Extract the [x, y] coordinate from the center of the cell holding the provided text.  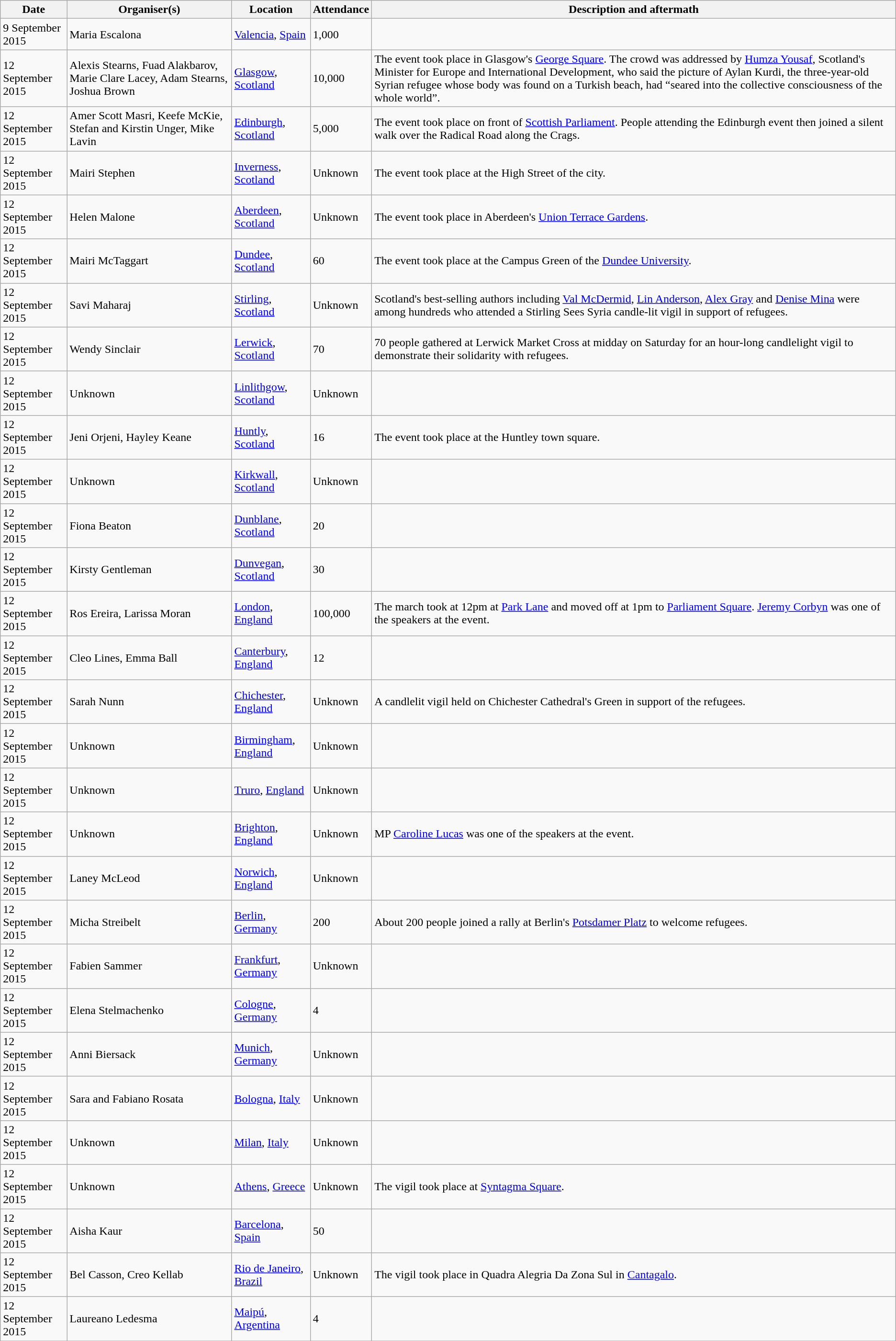
Micha Streibelt [149, 922]
200 [341, 922]
9 September 2015 [34, 34]
Edinburgh, Scotland [271, 129]
MP Caroline Lucas was one of the speakers at the event. [634, 834]
Alexis Stearns, Fuad Alakbarov, Marie Clare Lacey, Adam Stearns, Joshua Brown [149, 79]
5,000 [341, 129]
Dunvegan, Scotland [271, 570]
Brighton, England [271, 834]
60 [341, 261]
Ros Ereira, Larissa Moran [149, 614]
20 [341, 526]
London, England [271, 614]
Canterbury, England [271, 658]
Mairi Stephen [149, 173]
30 [341, 570]
The event took place at the Huntley town square. [634, 437]
Truro, England [271, 790]
Elena Stelmachenko [149, 1010]
Location [271, 10]
The event took place at the High Street of the city. [634, 173]
Aisha Kaur [149, 1230]
Milan, Italy [271, 1142]
Anni Biersack [149, 1054]
10,000 [341, 79]
Sara and Fabiano Rosata [149, 1098]
Inverness, Scotland [271, 173]
Laureano Ledesma [149, 1319]
The vigil took place in Quadra Alegria Da Zona Sul in Cantagalo. [634, 1275]
Kirkwall, Scotland [271, 481]
Lerwick, Scotland [271, 349]
Linlithgow, Scotland [271, 393]
Bel Casson, Creo Kellab [149, 1275]
Date [34, 10]
Munich, Germany [271, 1054]
Valencia, Spain [271, 34]
Helen Malone [149, 217]
Laney McLeod [149, 878]
100,000 [341, 614]
Athens, Greece [271, 1186]
Attendance [341, 10]
16 [341, 437]
Frankfurt, Germany [271, 966]
Organiser(s) [149, 10]
Fiona Beaton [149, 526]
Glasgow, Scotland [271, 79]
Berlin, Germany [271, 922]
Stirling, Scotland [271, 305]
The vigil took place at Syntagma Square. [634, 1186]
Amer Scott Masri, Keefe McKie, Stefan and Kirstin Unger, Mike Lavin [149, 129]
Dundee, Scotland [271, 261]
Cleo Lines, Emma Ball [149, 658]
70 people gathered at Lerwick Market Cross at midday on Saturday for an hour-long candlelight vigil to demonstrate their solidarity with refugees. [634, 349]
Maria Escalona [149, 34]
The march took at 12pm at Park Lane and moved off at 1pm to Parliament Square. Jeremy Corbyn was one of the speakers at the event. [634, 614]
50 [341, 1230]
The event took place in Aberdeen's Union Terrace Gardens. [634, 217]
Bologna, Italy [271, 1098]
Rio de Janeiro, Brazil [271, 1275]
Norwich, England [271, 878]
Chichester, England [271, 702]
Mairi McTaggart [149, 261]
Sarah Nunn [149, 702]
Birmingham, England [271, 746]
Description and aftermath [634, 10]
Kirsty Gentleman [149, 570]
1,000 [341, 34]
Huntly, Scotland [271, 437]
The event took place at the Campus Green of the Dundee University. [634, 261]
Jeni Orjeni, Hayley Keane [149, 437]
A candlelit vigil held on Chichester Cathedral's Green in support of the refugees. [634, 702]
12 [341, 658]
Wendy Sinclair [149, 349]
Dunblane, Scotland [271, 526]
Aberdeen, Scotland [271, 217]
70 [341, 349]
Barcelona, Spain [271, 1230]
About 200 people joined a rally at Berlin's Potsdamer Platz to welcome refugees. [634, 922]
Savi Maharaj [149, 305]
Cologne, Germany [271, 1010]
Fabien Sammer [149, 966]
Maipú, Argentina [271, 1319]
